Determine the (x, y) coordinate at the center of the cell enclosing the given text.  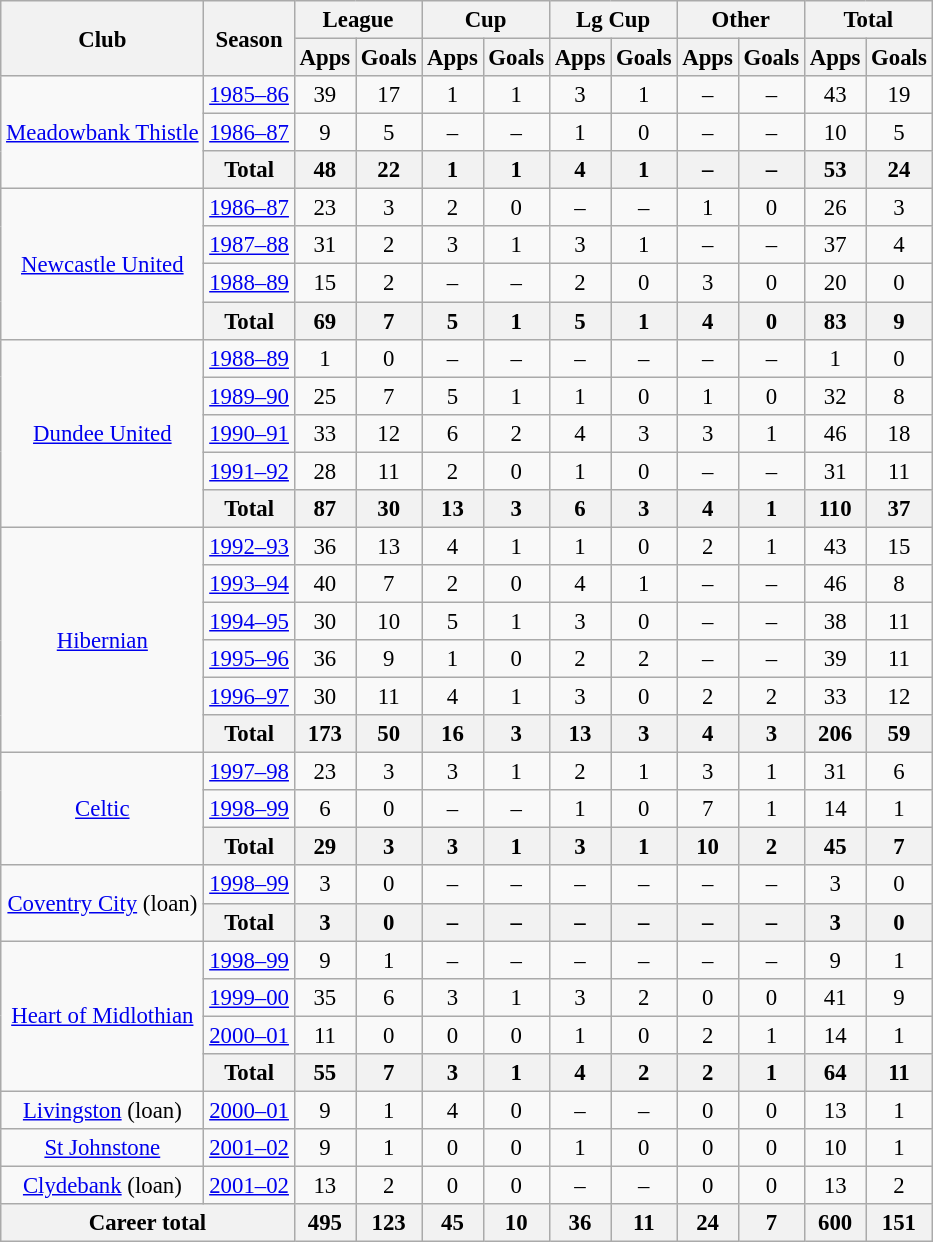
29 (324, 847)
53 (836, 170)
1989–90 (249, 396)
1999–00 (249, 997)
87 (324, 509)
123 (389, 1223)
1985–86 (249, 95)
1995–96 (249, 659)
206 (836, 734)
40 (324, 584)
Newcastle United (102, 264)
32 (836, 396)
64 (836, 1073)
55 (324, 1073)
Club (102, 38)
1990–91 (249, 433)
Meadowbank Thistle (102, 132)
Clydebank (loan) (102, 1185)
22 (389, 170)
1993–94 (249, 584)
35 (324, 997)
Career total (148, 1223)
25 (324, 396)
50 (389, 734)
20 (836, 283)
110 (836, 509)
1991–92 (249, 471)
Cup (486, 20)
Hibernian (102, 640)
48 (324, 170)
1992–93 (249, 546)
1987–88 (249, 245)
28 (324, 471)
Season (249, 38)
495 (324, 1223)
38 (836, 621)
69 (324, 321)
Celtic (102, 810)
Coventry City (loan) (102, 904)
Dundee United (102, 433)
1997–98 (249, 772)
Lg Cup (613, 20)
Heart of Midlothian (102, 1016)
41 (836, 997)
173 (324, 734)
83 (836, 321)
26 (836, 208)
St Johnstone (102, 1148)
17 (389, 95)
League (358, 20)
600 (836, 1223)
1996–97 (249, 697)
19 (899, 95)
151 (899, 1223)
Other (741, 20)
1994–95 (249, 621)
18 (899, 433)
16 (452, 734)
59 (899, 734)
Livingston (loan) (102, 1110)
